Determine the (x, y) coordinate at the center of the cell enclosing the given text.  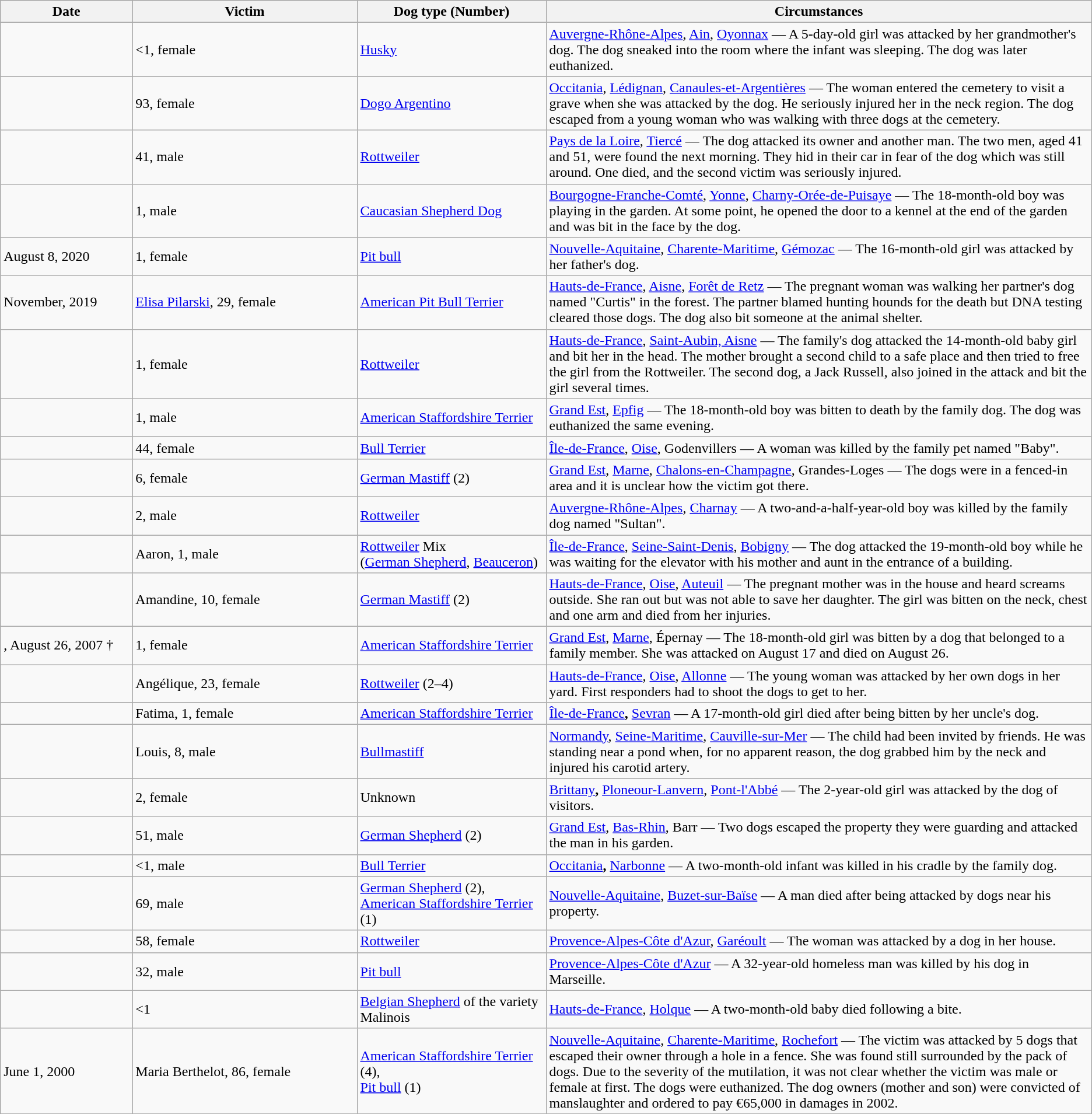
German Shepherd (2),American Staffordshire Terrier (1) (452, 903)
<1 (245, 1010)
Bullmastiff (452, 752)
Maria Berthelot, 86, female (245, 1071)
Date (66, 12)
Île-de-France, Sevran — A 17-month-old girl died after being bitten by her uncle's dog. (819, 714)
51, male (245, 836)
Île-de-France, Oise, Godenvillers — A woman was killed by the family pet named "Baby". (819, 448)
2, male (245, 516)
Circumstances (819, 12)
32, male (245, 971)
Amandine, 10, female (245, 600)
Hauts-de-France, Oise, Allonne — The young woman was attacked by her own dogs in her yard. First responders had to shoot the dogs to get to her. (819, 684)
6, female (245, 477)
Grand Est, Bas-Rhin, Barr — Two dogs escaped the property they were guarding and attacked the man in his garden. (819, 836)
Provence-Alpes-Côte d'Azur — A 32-year-old homeless man was killed by his dog in Marseille. (819, 971)
Husky (452, 50)
Brittany, Ploneour-Lanvern, Pont-l'Abbé — The 2-year-old girl was attacked by the dog of visitors. (819, 797)
Louis, 8, male (245, 752)
Grand Est, Marne, Chalons-en-Champagne, Grandes-Loges — The dogs were in a fenced-in area and it is unclear how the victim got there. (819, 477)
Dogo Argentino (452, 103)
Nouvelle-Aquitaine, Charente-Maritime, Gémozac — The 16-month-old girl was attacked by her father's dog. (819, 257)
German Shepherd (2) (452, 836)
Hauts-de-France, Holque — A two-month-old baby died following a bite. (819, 1010)
Provence-Alpes-Côte d'Azur, Garéoult — The woman was attacked by a dog in her house. (819, 941)
<1, female (245, 50)
Victim (245, 12)
44, female (245, 448)
Elisa Pilarski, 29, female (245, 302)
<1, male (245, 865)
Unknown (452, 797)
June 1, 2000 (66, 1071)
Grand Est, Epfig — The 18-month-old boy was bitten to death by the family dog. The dog was euthanized the same evening. (819, 418)
41, male (245, 157)
Auvergne-Rhône-Alpes, Charnay — A two-and-a-half-year-old boy was killed by the family dog named "Sultan". (819, 516)
Aaron, 1, male (245, 553)
Belgian Shepherd of the variety Malinois (452, 1010)
Occitania, Narbonne — A two-month-old infant was killed in his cradle by the family dog. (819, 865)
Rottweiler Mix(German Shepherd, Beauceron) (452, 553)
American Staffordshire Terrier (4),Pit bull (1) (452, 1071)
69, male (245, 903)
2, female (245, 797)
American Pit Bull Terrier (452, 302)
Fatima, 1, female (245, 714)
58, female (245, 941)
August 8, 2020 (66, 257)
, August 26, 2007 † (66, 645)
November, 2019 (66, 302)
Dog type (Number) (452, 12)
Nouvelle-Aquitaine, Buzet-sur-Baïse — A man died after being attacked by dogs near his property. (819, 903)
Caucasian Shepherd Dog (452, 211)
Angélique, 23, female (245, 684)
Rottweiler (2–4) (452, 684)
93, female (245, 103)
